Find where the given text appears and provide that cell's center as [x, y] coordinate. 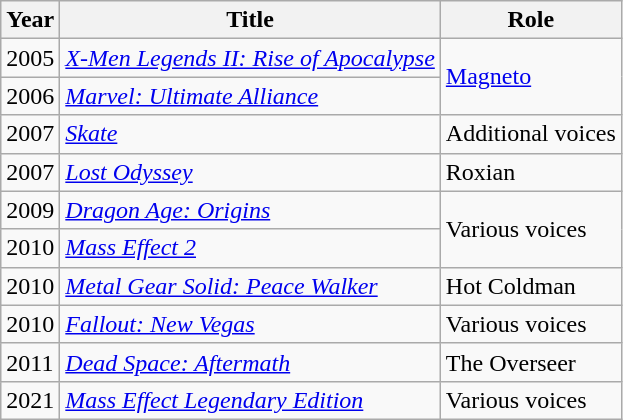
Roxian [530, 172]
Mass Effect 2 [250, 248]
Marvel: Ultimate Alliance [250, 96]
Fallout: New Vegas [250, 324]
2011 [30, 362]
The Overseer [530, 362]
2005 [30, 58]
Dead Space: Aftermath [250, 362]
Lost Odyssey [250, 172]
Metal Gear Solid: Peace Walker [250, 286]
X-Men Legends II: Rise of Apocalypse [250, 58]
Hot Coldman [530, 286]
Year [30, 20]
2021 [30, 400]
2006 [30, 96]
Role [530, 20]
Skate [250, 134]
Additional voices [530, 134]
Title [250, 20]
Mass Effect Legendary Edition [250, 400]
Magneto [530, 77]
Dragon Age: Origins [250, 210]
2009 [30, 210]
